Return [x, y] of the center of cell containing provided text 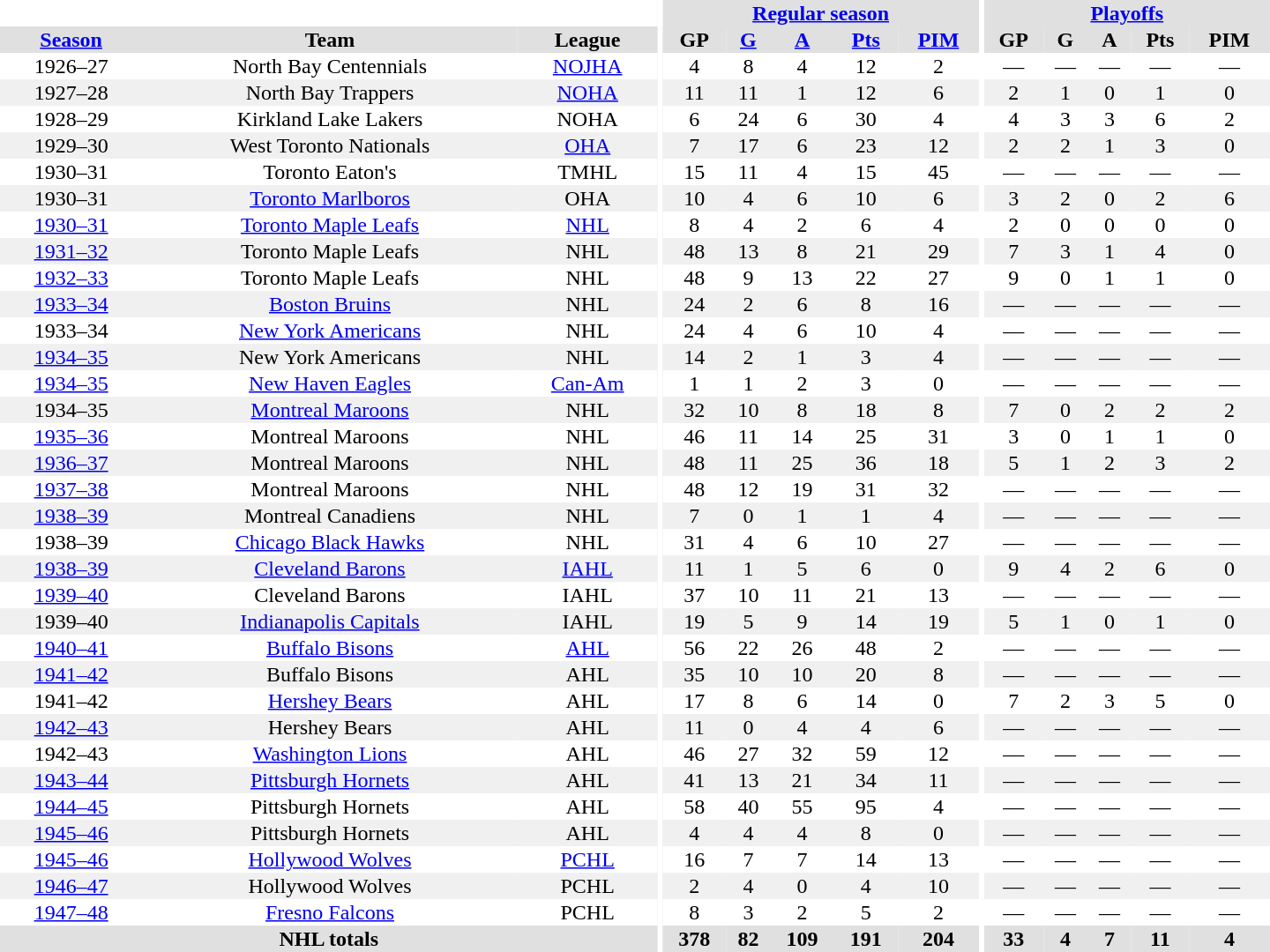
59 [866, 754]
204 [938, 939]
Indianapolis Capitals [330, 621]
1936–37 [71, 463]
Season [71, 40]
35 [694, 674]
58 [694, 807]
1928–29 [71, 119]
95 [866, 807]
20 [866, 674]
41 [694, 780]
26 [802, 648]
Regular season [820, 13]
1946–47 [71, 886]
1940–41 [71, 648]
1943–44 [71, 780]
109 [802, 939]
Chicago Black Hawks [330, 542]
North Bay Trappers [330, 93]
1935–36 [71, 436]
Boston Bruins [330, 304]
Playoffs [1127, 13]
378 [694, 939]
45 [938, 172]
Fresno Falcons [330, 912]
Toronto Marlboros [330, 198]
TMHL [587, 172]
55 [802, 807]
36 [866, 463]
29 [938, 251]
34 [866, 780]
New Haven Eagles [330, 383]
23 [866, 145]
Montreal Canadiens [330, 516]
Washington Lions [330, 754]
1937–38 [71, 489]
West Toronto Nationals [330, 145]
30 [866, 119]
1926–27 [71, 66]
40 [748, 807]
1931–32 [71, 251]
Kirkland Lake Lakers [330, 119]
League [587, 40]
1947–48 [71, 912]
Can-Am [587, 383]
North Bay Centennials [330, 66]
56 [694, 648]
NHL totals [329, 939]
Toronto Eaton's [330, 172]
33 [1014, 939]
1929–30 [71, 145]
1932–33 [71, 278]
1927–28 [71, 93]
Team [330, 40]
1944–45 [71, 807]
82 [748, 939]
191 [866, 939]
37 [694, 595]
NOJHA [587, 66]
